Return the (X, Y) coordinate for the center point of the cell that contains the specified text.  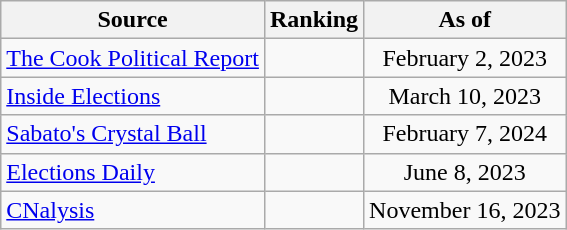
Elections Daily (133, 172)
Inside Elections (133, 96)
June 8, 2023 (465, 172)
The Cook Political Report (133, 58)
As of (465, 20)
Ranking (314, 20)
Source (133, 20)
November 16, 2023 (465, 210)
March 10, 2023 (465, 96)
Sabato's Crystal Ball (133, 134)
February 7, 2024 (465, 134)
CNalysis (133, 210)
February 2, 2023 (465, 58)
